Determine the (x, y) coordinate at the center of the cell enclosing the given text.  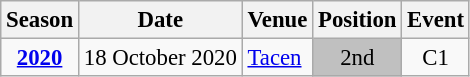
Position (358, 20)
Event (436, 20)
Tacen (278, 58)
18 October 2020 (160, 58)
2020 (40, 58)
Season (40, 20)
Venue (278, 20)
C1 (436, 58)
Date (160, 20)
2nd (358, 58)
